Detect which cell encompasses the target text, then output its [x, y] center coordinate. 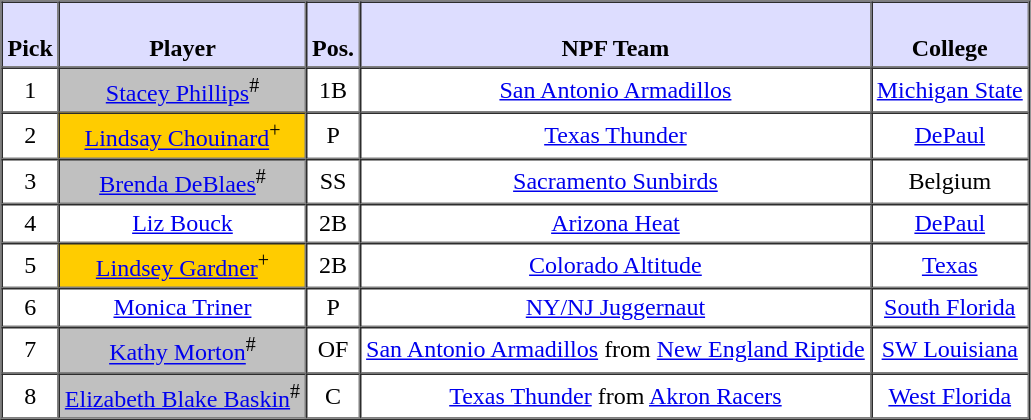
7 [30, 350]
2 [30, 136]
SW Louisiana [950, 350]
Brenda DeBlaes# [182, 180]
Pick [30, 35]
West Florida [950, 396]
1B [333, 90]
6 [30, 308]
5 [30, 266]
Player [182, 35]
Lindsey Gardner+ [182, 266]
Kathy Morton# [182, 350]
Lindsay Chouinard+ [182, 136]
Texas Thunder from Akron Racers [616, 396]
South Florida [950, 308]
C [333, 396]
1 [30, 90]
Texas [950, 266]
Pos. [333, 35]
SS [333, 180]
Texas Thunder [616, 136]
Arizona Heat [616, 224]
Liz Bouck [182, 224]
Stacey Phillips# [182, 90]
College [950, 35]
Michigan State [950, 90]
NY/NJ Juggernaut [616, 308]
4 [30, 224]
8 [30, 396]
Monica Triner [182, 308]
NPF Team [616, 35]
OF [333, 350]
San Antonio Armadillos [616, 90]
Sacramento Sunbirds [616, 180]
San Antonio Armadillos from New England Riptide [616, 350]
Colorado Altitude [616, 266]
Belgium [950, 180]
Elizabeth Blake Baskin# [182, 396]
3 [30, 180]
